Locate the cell with the specified text and output its (X, Y) center coordinate. 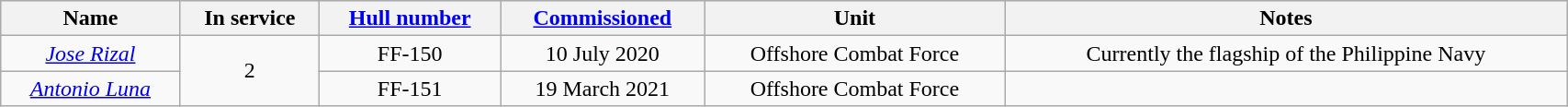
Unit (854, 18)
Name (90, 18)
Commissioned (603, 18)
FF-151 (410, 89)
FF-150 (410, 53)
2 (250, 71)
Jose Rizal (90, 53)
10 July 2020 (603, 53)
In service (250, 18)
Hull number (410, 18)
Currently the flagship of the Philippine Navy (1286, 53)
19 March 2021 (603, 89)
Notes (1286, 18)
Antonio Luna (90, 89)
